For the text-containing cell, return its midpoint in (x, y) coordinate format. 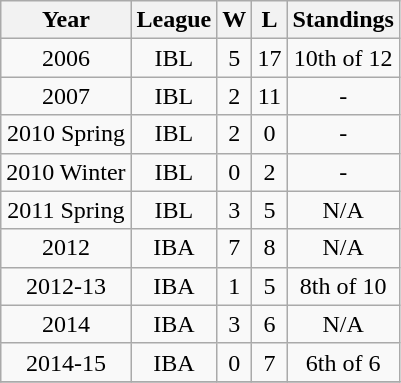
2012 (66, 248)
2014 (66, 324)
Year (66, 20)
2011 Spring (66, 210)
2010 Spring (66, 134)
W (234, 20)
1 (234, 286)
2014-15 (66, 362)
11 (270, 96)
2007 (66, 96)
8 (270, 248)
L (270, 20)
2012-13 (66, 286)
6 (270, 324)
8th of 10 (343, 286)
10th of 12 (343, 58)
2006 (66, 58)
Standings (343, 20)
League (174, 20)
17 (270, 58)
6th of 6 (343, 362)
2010 Winter (66, 172)
